Scan for the cell matching the given text and deliver its (X, Y) coordinate at center. 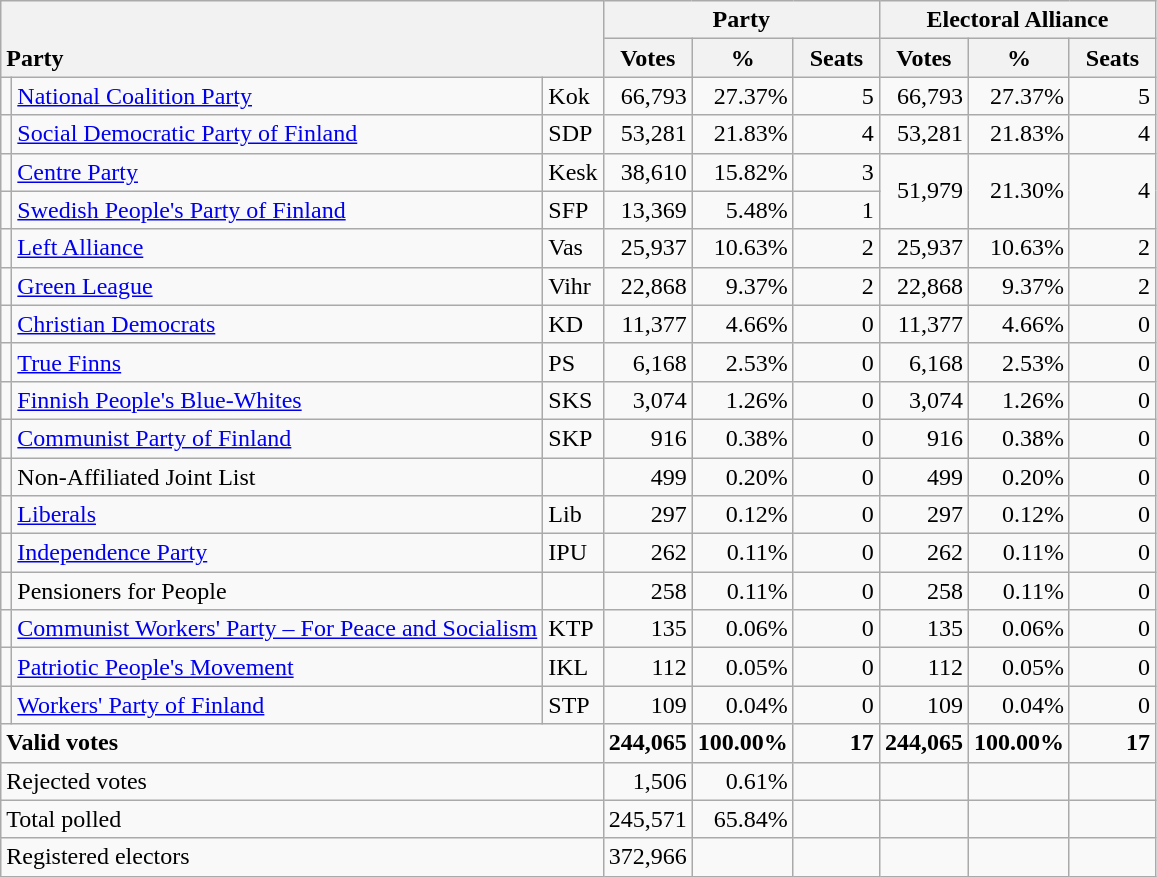
21.30% (1018, 191)
SKS (573, 400)
PS (573, 362)
Left Alliance (278, 248)
True Finns (278, 362)
Communist Workers' Party – For Peace and Socialism (278, 629)
SKP (573, 438)
13,369 (648, 210)
1,506 (648, 781)
Rejected votes (302, 781)
1 (836, 210)
0.61% (742, 781)
38,610 (648, 172)
Valid votes (302, 743)
Non-Affiliated Joint List (278, 477)
SDP (573, 134)
245,571 (648, 819)
Green League (278, 286)
IPU (573, 553)
Patriotic People's Movement (278, 667)
65.84% (742, 819)
51,979 (924, 191)
Electoral Alliance (1017, 20)
Finnish People's Blue-Whites (278, 400)
STP (573, 705)
Kesk (573, 172)
Liberals (278, 515)
Total polled (302, 819)
Independence Party (278, 553)
Swedish People's Party of Finland (278, 210)
Social Democratic Party of Finland (278, 134)
Communist Party of Finland (278, 438)
Pensioners for People (278, 591)
372,966 (648, 857)
Christian Democrats (278, 324)
15.82% (742, 172)
SFP (573, 210)
Lib (573, 515)
Kok (573, 96)
Workers' Party of Finland (278, 705)
Vas (573, 248)
IKL (573, 667)
Centre Party (278, 172)
KTP (573, 629)
3 (836, 172)
Vihr (573, 286)
Registered electors (302, 857)
5.48% (742, 210)
National Coalition Party (278, 96)
KD (573, 324)
